Scan for the cell matching the given text and deliver its (X, Y) coordinate at center. 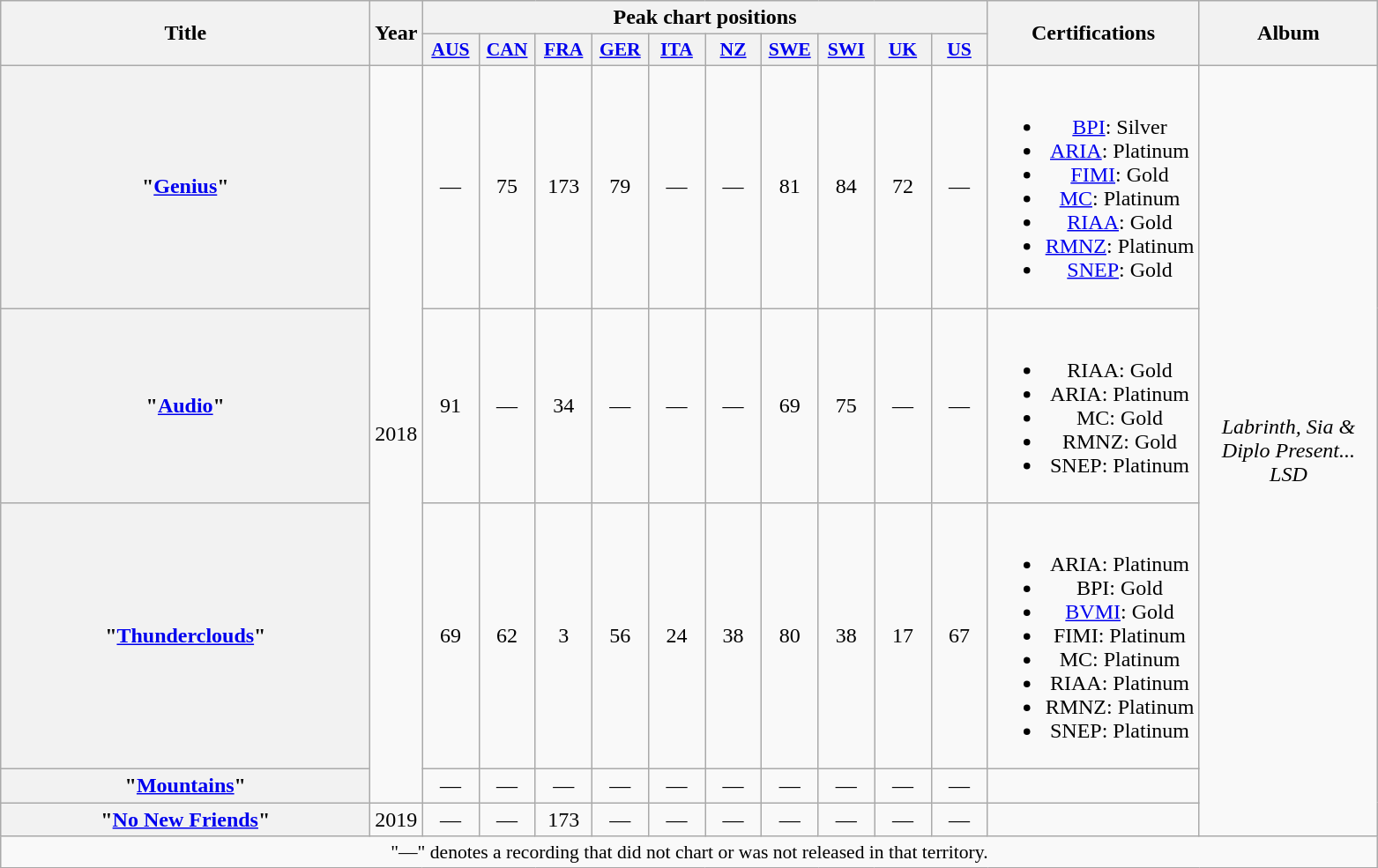
Album (1289, 33)
34 (563, 405)
"Audio" (185, 405)
GER (620, 50)
"Mountains" (185, 786)
79 (620, 187)
FRA (563, 50)
"Genius" (185, 187)
SWE (790, 50)
72 (903, 187)
Year (397, 33)
ITA (676, 50)
"—" denotes a recording that did not chart or was not released in that territory. (689, 852)
RIAA: GoldARIA: PlatinumMC: GoldRMNZ: GoldSNEP: Platinum (1093, 405)
67 (959, 636)
SWI (846, 50)
BPI: SilverARIA: PlatinumFIMI: GoldMC: PlatinumRIAA: GoldRMNZ: PlatinumSNEP: Gold (1093, 187)
17 (903, 636)
"Thunderclouds" (185, 636)
84 (846, 187)
91 (451, 405)
ARIA: PlatinumBPI: GoldBVMI: GoldFIMI: PlatinumMC: PlatinumRIAA: PlatinumRMNZ: PlatinumSNEP: Platinum (1093, 636)
NZ (734, 50)
2019 (397, 820)
24 (676, 636)
Certifications (1093, 33)
UK (903, 50)
81 (790, 187)
Peak chart positions (705, 18)
62 (507, 636)
56 (620, 636)
80 (790, 636)
CAN (507, 50)
Title (185, 33)
Labrinth, Sia & Diplo Present... LSD (1289, 450)
AUS (451, 50)
US (959, 50)
2018 (397, 434)
3 (563, 636)
"No New Friends" (185, 820)
